Locate the cell with the specified text and output its (X, Y) center coordinate. 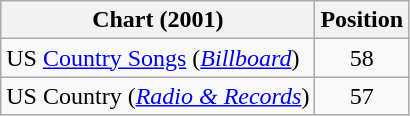
58 (362, 58)
US Country Songs (Billboard) (158, 58)
Chart (2001) (158, 20)
US Country (Radio & Records) (158, 96)
Position (362, 20)
57 (362, 96)
